Pinpoint the cell where the given text exists, returning its (X, Y) midpoint coordinate. 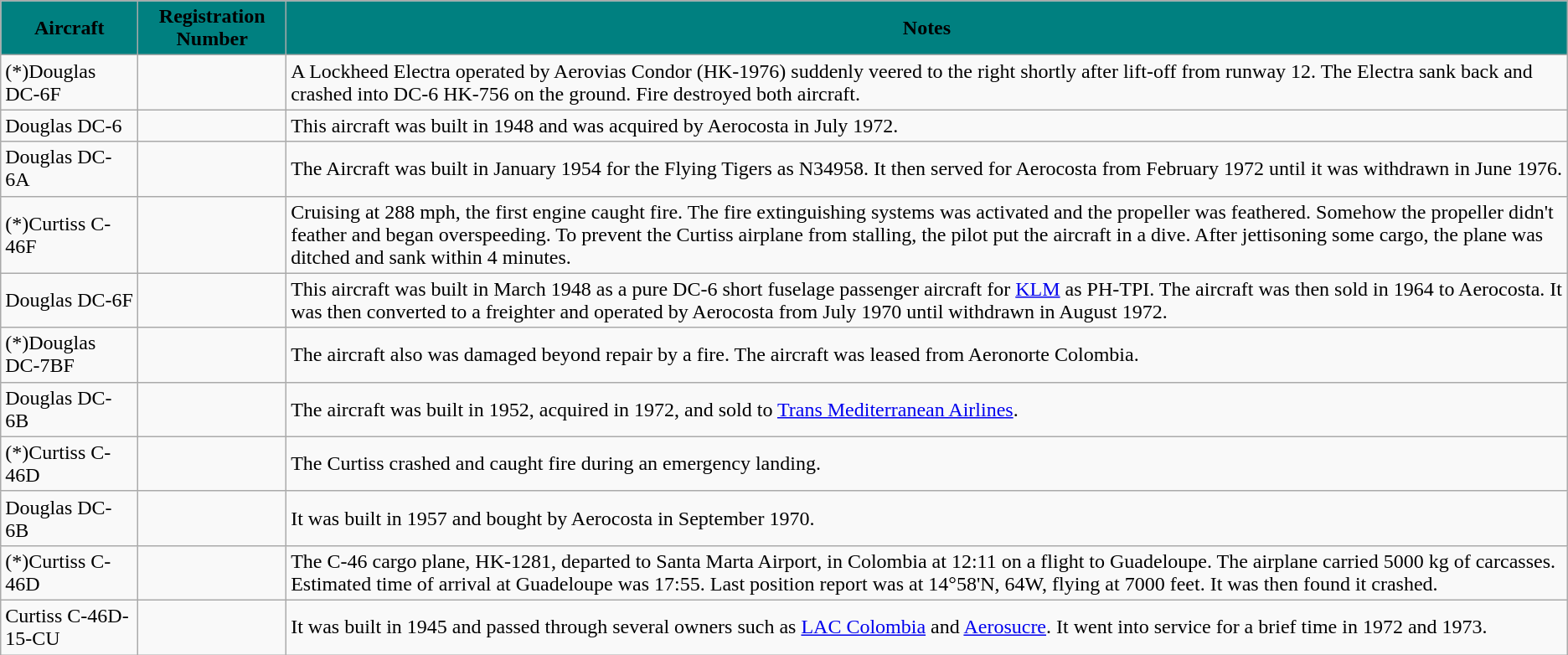
Notes (927, 28)
It was built in 1945 and passed through several owners such as LAC Colombia and Aerosucre. It went into service for a brief time in 1972 and 1973. (927, 627)
(*)Curtiss C-46F (70, 235)
Registration Number (213, 28)
Douglas DC-6F (70, 300)
Douglas DC-6A (70, 169)
It was built in 1957 and bought by Aerocosta in September 1970. (927, 518)
The Curtiss crashed and caught fire during an emergency landing. (927, 464)
Curtiss C-46D-15-CU (70, 627)
Aircraft (70, 28)
This aircraft was built in 1948 and was acquired by Aerocosta in July 1972. (927, 126)
(*)Douglas DC-7BF (70, 355)
(*)Douglas DC-6F (70, 82)
The aircraft was built in 1952, acquired in 1972, and sold to Trans Mediterranean Airlines. (927, 409)
Douglas DC-6 (70, 126)
The aircraft also was damaged beyond repair by a fire. The aircraft was leased from Aeronorte Colombia. (927, 355)
